Return the (x, y) coordinate for the center point of the cell that contains the specified text.  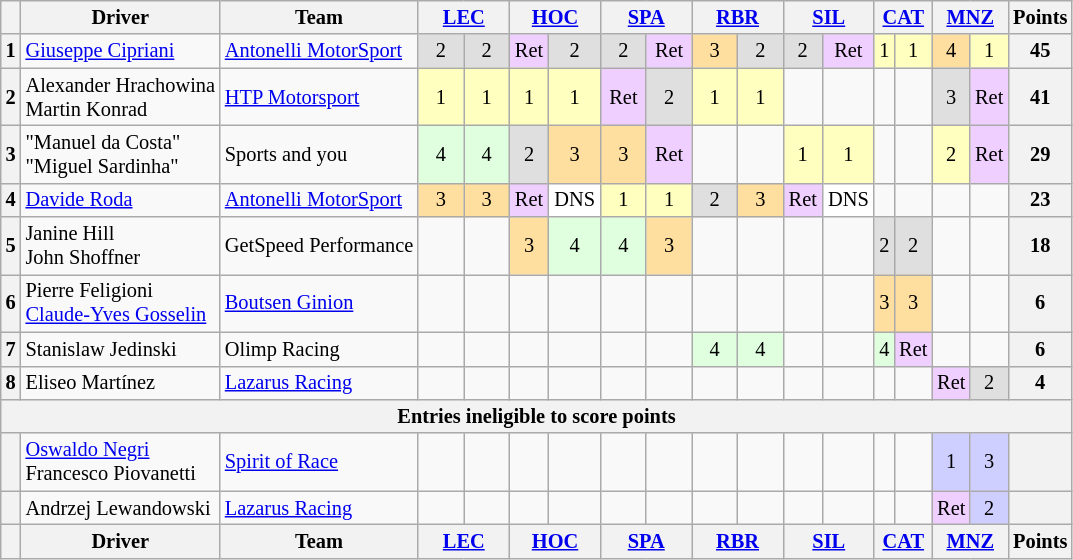
Stanislaw Jedinski (120, 349)
41 (1040, 97)
Pierre Feligioni Claude-Yves Gosselin (120, 303)
29 (1040, 154)
Andrzej Lewandowski (120, 508)
Alexander Hrachowina Martin Konrad (120, 97)
GetSpeed Performance (319, 246)
Olimp Racing (319, 349)
45 (1040, 51)
23 (1040, 200)
5 (11, 246)
Davide Roda (120, 200)
Giuseppe Cipriani (120, 51)
18 (1040, 246)
Eliseo Martínez (120, 383)
7 (11, 349)
Spirit of Race (319, 462)
Boutsen Ginion (319, 303)
HTP Motorsport (319, 97)
Janine Hill John Shoffner (120, 246)
Oswaldo Negri Francesco Piovanetti (120, 462)
Sports and you (319, 154)
Entries ineligible to score points (536, 416)
8 (11, 383)
"Manuel da Costa" "Miguel Sardinha" (120, 154)
